Locate the cell with the specified text and output its [x, y] center coordinate. 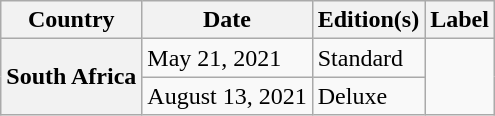
Standard [368, 58]
Label [460, 20]
Date [227, 20]
Deluxe [368, 96]
Edition(s) [368, 20]
August 13, 2021 [227, 96]
South Africa [72, 77]
Country [72, 20]
May 21, 2021 [227, 58]
